Return the (x, y) coordinate for the center point of the cell that contains the specified text.  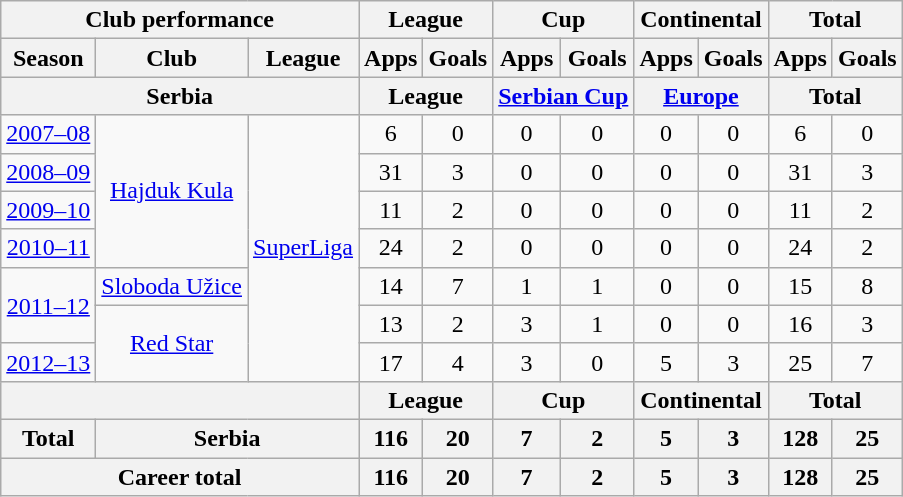
2007–08 (48, 134)
2012–13 (48, 362)
4 (458, 362)
2010–11 (48, 248)
Career total (180, 477)
Season (48, 58)
SuperLiga (304, 248)
Club (172, 58)
15 (800, 286)
Red Star (172, 343)
8 (867, 286)
16 (800, 324)
17 (391, 362)
2009–10 (48, 210)
Club performance (180, 20)
2011–12 (48, 305)
Hajduk Kula (172, 191)
13 (391, 324)
Serbian Cup (564, 96)
14 (391, 286)
Europe (701, 96)
2008–09 (48, 172)
Sloboda Užice (172, 286)
